Return [x, y] of the center of cell containing provided text 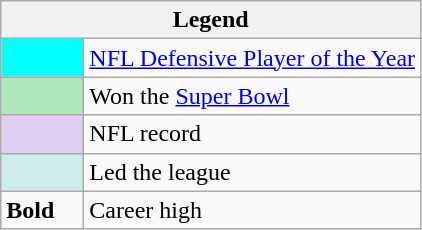
NFL record [252, 134]
Career high [252, 210]
NFL Defensive Player of the Year [252, 58]
Won the Super Bowl [252, 96]
Led the league [252, 172]
Legend [211, 20]
Bold [42, 210]
